Pinpoint the cell where the given text exists, returning its [X, Y] midpoint coordinate. 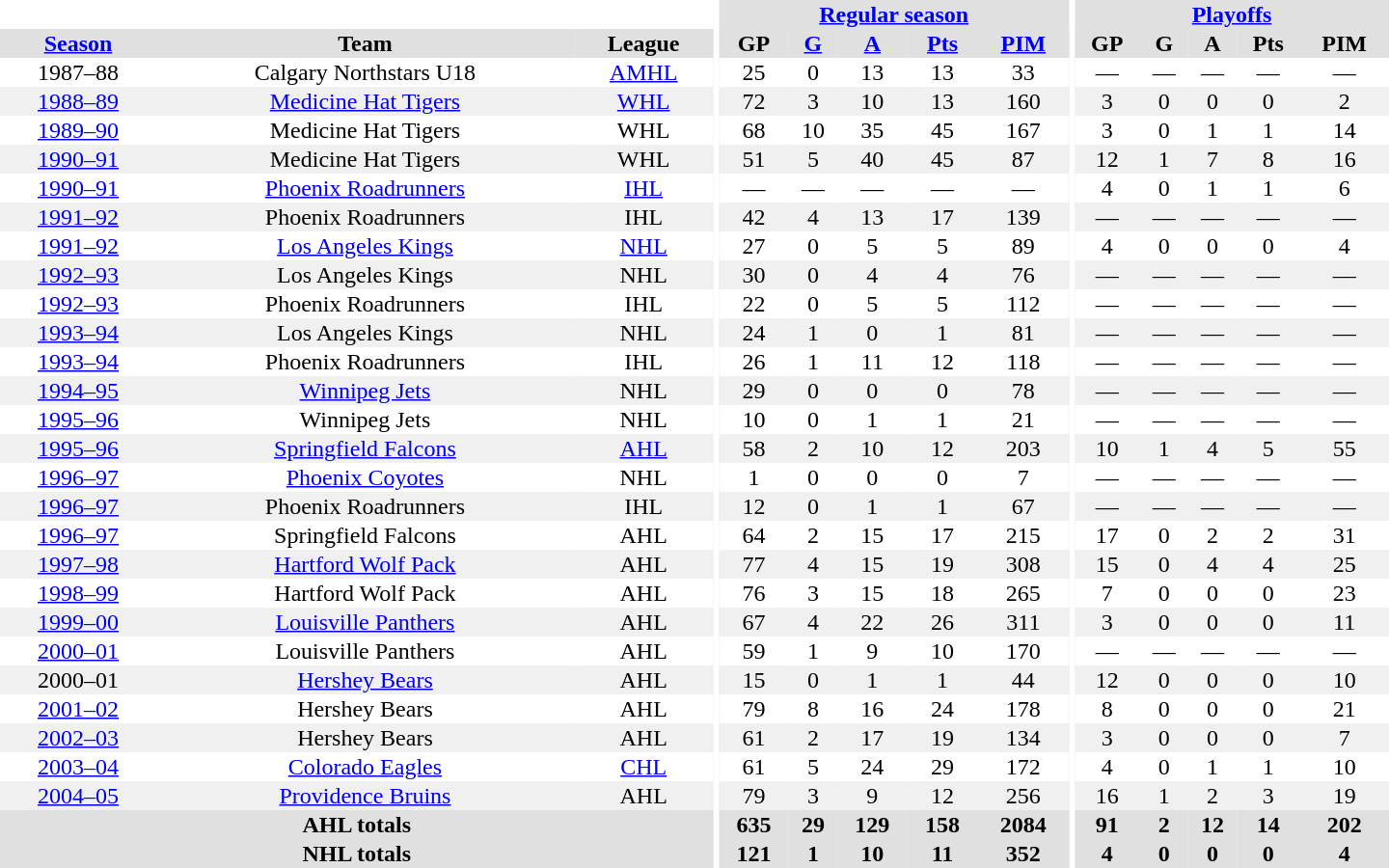
72 [754, 101]
352 [1022, 854]
CHL [644, 767]
Colorado Eagles [365, 767]
91 [1107, 825]
121 [754, 854]
Playoffs [1232, 14]
23 [1345, 593]
1994–95 [78, 391]
42 [754, 217]
167 [1022, 130]
1999–00 [78, 622]
160 [1022, 101]
44 [1022, 680]
2003–04 [78, 767]
2002–03 [78, 738]
59 [754, 651]
Calgary Northstars U18 [365, 72]
33 [1022, 72]
1987–88 [78, 72]
64 [754, 535]
58 [754, 448]
78 [1022, 391]
40 [872, 159]
81 [1022, 333]
139 [1022, 217]
Providence Bruins [365, 796]
NHL totals [357, 854]
1989–90 [78, 130]
35 [872, 130]
Season [78, 43]
256 [1022, 796]
AMHL [644, 72]
1988–89 [78, 101]
178 [1022, 709]
55 [1345, 448]
134 [1022, 738]
311 [1022, 622]
AHL totals [357, 825]
18 [943, 593]
68 [754, 130]
27 [754, 246]
172 [1022, 767]
2001–02 [78, 709]
635 [754, 825]
118 [1022, 362]
51 [754, 159]
215 [1022, 535]
League [644, 43]
6 [1345, 188]
87 [1022, 159]
Regular season [893, 14]
112 [1022, 304]
30 [754, 275]
202 [1345, 825]
203 [1022, 448]
2004–05 [78, 796]
308 [1022, 564]
1997–98 [78, 564]
Team [365, 43]
2084 [1022, 825]
89 [1022, 246]
170 [1022, 651]
158 [943, 825]
Phoenix Coyotes [365, 477]
129 [872, 825]
77 [754, 564]
265 [1022, 593]
1998–99 [78, 593]
31 [1345, 535]
